Provide the (X, Y) coordinate of the cell's center where the given text is located.  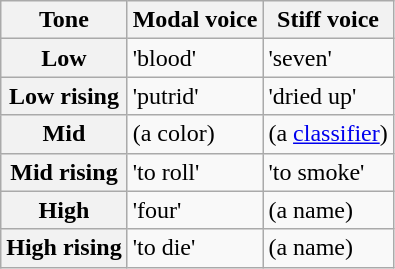
Stiff voice (328, 20)
Mid rising (64, 172)
'to roll' (195, 172)
'to die' (195, 248)
High rising (64, 248)
'blood' (195, 58)
(a classifier) (328, 134)
Low (64, 58)
'to smoke' (328, 172)
'seven' (328, 58)
(a color) (195, 134)
'dried up' (328, 96)
'four' (195, 210)
High (64, 210)
Tone (64, 20)
Modal voice (195, 20)
Mid (64, 134)
'putrid' (195, 96)
Low rising (64, 96)
